Find where the given text appears and provide that cell's center as [X, Y] coordinate. 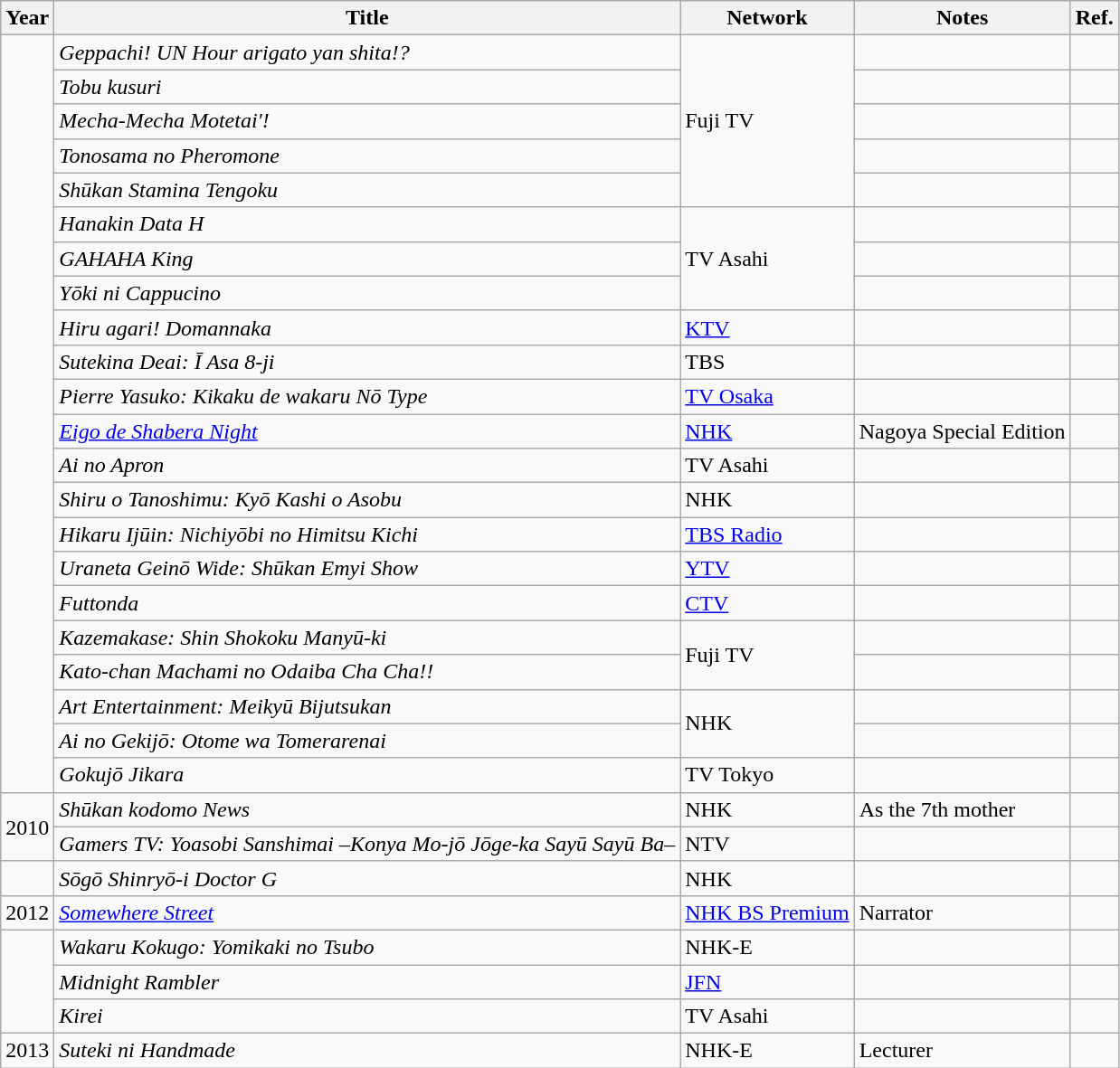
Shūkan kodomo News [367, 809]
Gokujō Jikara [367, 775]
NHK BS Premium [767, 912]
Art Entertainment: Meikyū Bijutsukan [367, 706]
Shūkan Stamina Tengoku [367, 190]
Midnight Rambler [367, 981]
KTV [767, 327]
Pierre Yasuko: Kikaku de wakaru Nō Type [367, 396]
Ai no Gekijō: Otome wa Tomerarenai [367, 741]
JFN [767, 981]
Nagoya Special Edition [963, 431]
Yōki ni Cappucino [367, 293]
Title [367, 18]
Sutekina Deai: Ī Asa 8-ji [367, 362]
2013 [27, 1051]
Kazemakase: Shin Shokoku Manyū-ki [367, 638]
Futtonda [367, 603]
TBS Radio [767, 534]
Hiru agari! Domannaka [367, 327]
Mecha-Mecha Motetai'! [367, 121]
Ai no Apron [367, 466]
Ref. [1095, 18]
Kirei [367, 1016]
YTV [767, 569]
NTV [767, 844]
Hanakin Data H [367, 224]
Year [27, 18]
2012 [27, 912]
Wakaru Kokugo: Yomikaki no Tsubo [367, 947]
TBS [767, 362]
Hikaru Ijūin: Nichiyōbi no Himitsu Kichi [367, 534]
Tobu kusuri [367, 87]
TV Tokyo [767, 775]
CTV [767, 603]
Tonosama no Pheromone [367, 156]
Uraneta Geinō Wide: Shūkan Emyi Show [367, 569]
Network [767, 18]
Kato-chan Machami no Odaiba Cha Cha!! [367, 672]
Somewhere Street [367, 912]
Lecturer [963, 1051]
TV Osaka [767, 396]
As the 7th mother [963, 809]
Geppachi! UN Hour arigato yan shita!? [367, 52]
GAHAHA King [367, 259]
Sōgō Shinryō-i Doctor G [367, 878]
2010 [27, 827]
Notes [963, 18]
Narrator [963, 912]
Gamers TV: Yoasobi Sanshimai –Konya Mo-jō Jōge-ka Sayū Sayū Ba– [367, 844]
Suteki ni Handmade [367, 1051]
Shiru o Tanoshimu: Kyō Kashi o Asobu [367, 500]
Eigo de Shabera Night [367, 431]
